Extract the [x, y] coordinate from the center of the cell holding the provided text.  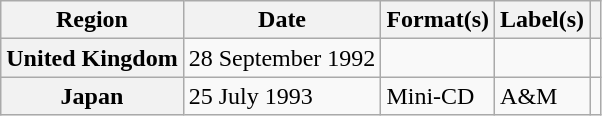
United Kingdom [92, 58]
A&M [542, 96]
Format(s) [438, 20]
25 July 1993 [282, 96]
Mini-CD [438, 96]
Date [282, 20]
28 September 1992 [282, 58]
Japan [92, 96]
Region [92, 20]
Label(s) [542, 20]
